Search for the cell housing the specified text and yield its (X, Y) center coordinate. 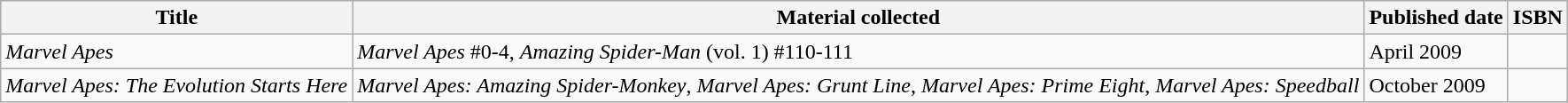
Published date (1436, 18)
October 2009 (1436, 85)
Material collected (858, 18)
April 2009 (1436, 51)
ISBN (1538, 18)
Marvel Apes: The Evolution Starts Here (177, 85)
Marvel Apes: Amazing Spider-Monkey, Marvel Apes: Grunt Line, Marvel Apes: Prime Eight, Marvel Apes: Speedball (858, 85)
Marvel Apes (177, 51)
Title (177, 18)
Marvel Apes #0-4, Amazing Spider-Man (vol. 1) #110-111 (858, 51)
